Determine the (X, Y) coordinate at the center of the cell enclosing the given text.  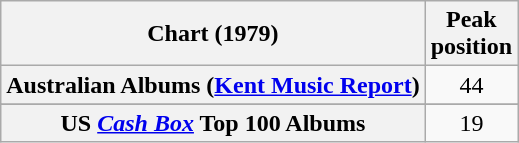
Australian Albums (Kent Music Report) (213, 85)
US Cash Box Top 100 Albums (213, 123)
44 (471, 85)
Chart (1979) (213, 34)
19 (471, 123)
Peakposition (471, 34)
